From the cell containing the given text, extract its center point as [x, y] coordinate. 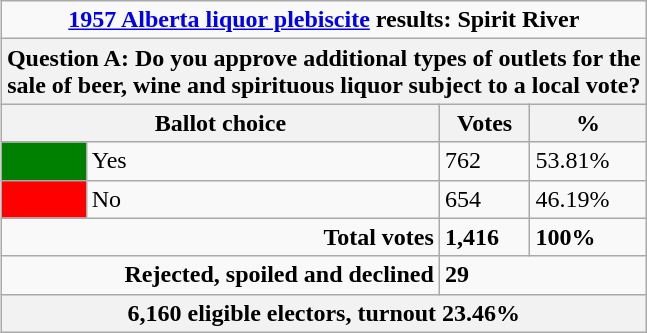
Question A: Do you approve additional types of outlets for the sale of beer, wine and spirituous liquor subject to a local vote? [324, 72]
Total votes [220, 237]
Ballot choice [220, 123]
Yes [262, 161]
Votes [484, 123]
No [262, 199]
29 [542, 275]
1,416 [484, 237]
1957 Alberta liquor plebiscite results: Spirit River [324, 20]
100% [588, 237]
53.81% [588, 161]
% [588, 123]
46.19% [588, 199]
Rejected, spoiled and declined [220, 275]
762 [484, 161]
6,160 eligible electors, turnout 23.46% [324, 313]
654 [484, 199]
